Identify which cell holds the provided text, then report its (x, y) central coordinate. 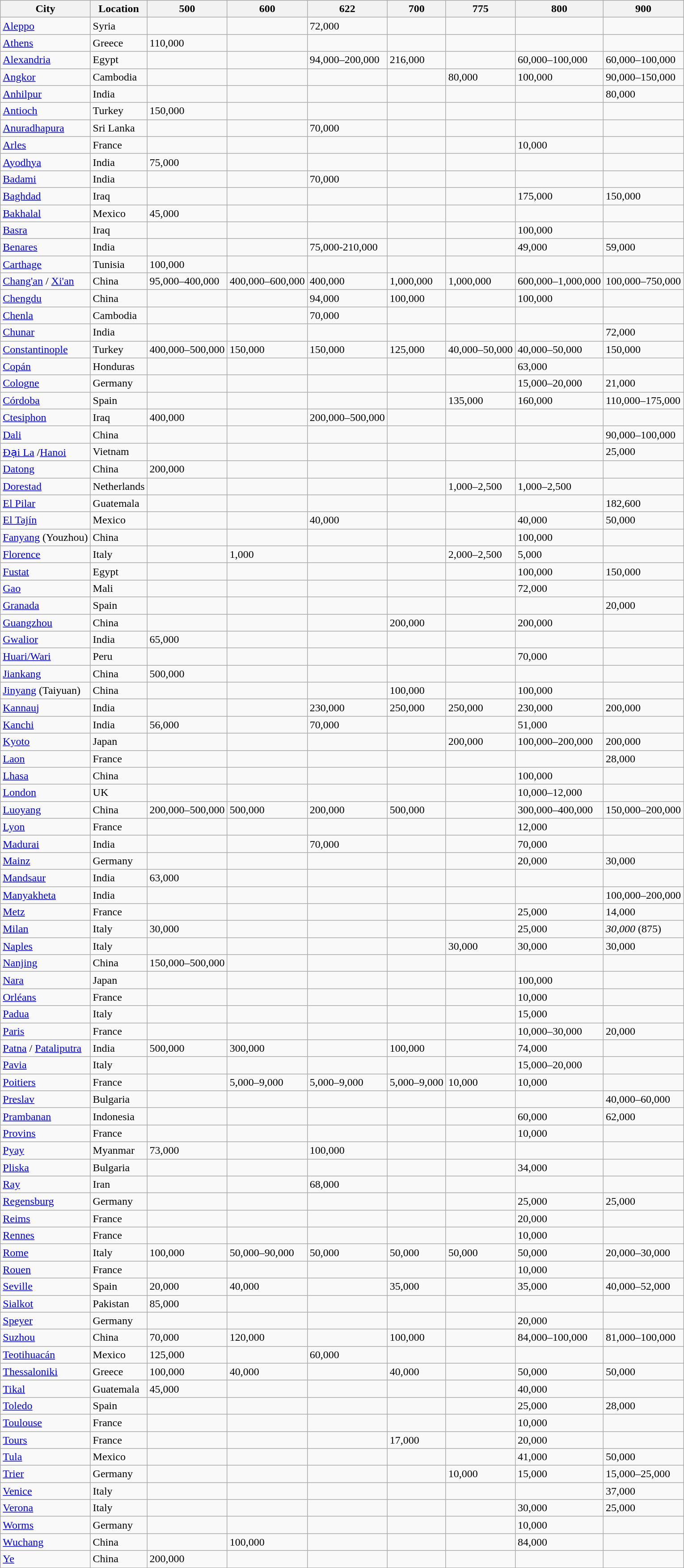
Peru (119, 657)
Córdoba (46, 400)
50,000–90,000 (267, 1253)
74,000 (559, 1048)
182,600 (643, 503)
Jiankang (46, 674)
Carthage (46, 264)
Mainz (46, 861)
Patna / Pataliputra (46, 1048)
Iran (119, 1185)
94,000 (347, 298)
14,000 (643, 912)
Indonesia (119, 1116)
Guangzhou (46, 622)
Myanmar (119, 1150)
Syria (119, 26)
Basra (46, 230)
El Pilar (46, 503)
1,000 (267, 554)
Ctesiphon (46, 417)
Ayodhya (46, 162)
Fanyang (Youzhou) (46, 537)
Provins (46, 1133)
100,000–750,000 (643, 281)
73,000 (187, 1150)
Pavia (46, 1065)
Bakhalal (46, 213)
El Tajín (46, 520)
62,000 (643, 1116)
Laon (46, 759)
600 (267, 9)
Wuchang (46, 1542)
40,000–52,000 (643, 1287)
Tours (46, 1440)
Mandsaur (46, 878)
Pliska (46, 1167)
London (46, 793)
Speyer (46, 1321)
56,000 (187, 725)
Worms (46, 1525)
95,000–400,000 (187, 281)
150,000–500,000 (187, 963)
Location (119, 9)
500 (187, 9)
Gwalior (46, 640)
Tikal (46, 1389)
41,000 (559, 1457)
34,000 (559, 1167)
Jinyang (Taiyuan) (46, 691)
Lhasa (46, 776)
Sri Lanka (119, 128)
Seville (46, 1287)
150,000–200,000 (643, 810)
10,000–12,000 (559, 793)
UK (119, 793)
City (46, 9)
Datong (46, 469)
21,000 (643, 383)
Reims (46, 1219)
Athens (46, 43)
Angkor (46, 77)
Mali (119, 588)
Cologne (46, 383)
Rennes (46, 1236)
Preslav (46, 1099)
135,000 (480, 400)
600,000–1,000,000 (559, 281)
Orléans (46, 997)
Kyoto (46, 742)
Pakistan (119, 1304)
20,000–30,000 (643, 1253)
175,000 (559, 196)
Pyay (46, 1150)
59,000 (643, 247)
Chunar (46, 332)
17,000 (417, 1440)
Paris (46, 1031)
Badami (46, 179)
Tula (46, 1457)
400,000–500,000 (187, 349)
12,000 (559, 827)
216,000 (417, 60)
Sialkot (46, 1304)
10,000–30,000 (559, 1031)
300,000 (267, 1048)
Naples (46, 946)
Arles (46, 145)
65,000 (187, 640)
Aleppo (46, 26)
Milan (46, 929)
Nanjing (46, 963)
120,000 (267, 1338)
Dali (46, 434)
5,000 (559, 554)
Regensburg (46, 1202)
Benares (46, 247)
37,000 (643, 1491)
30,000 (875) (643, 929)
700 (417, 9)
Antioch (46, 111)
90,000–100,000 (643, 434)
2,000–2,500 (480, 554)
Copán (46, 366)
Anuradhapura (46, 128)
110,000–175,000 (643, 400)
Ray (46, 1185)
Lyon (46, 827)
Dorestad (46, 486)
160,000 (559, 400)
Kannauj (46, 708)
900 (643, 9)
400,000–600,000 (267, 281)
Chengdu (46, 298)
622 (347, 9)
81,000–100,000 (643, 1338)
Constantinople (46, 349)
Chenla (46, 315)
Toledo (46, 1406)
Fustat (46, 571)
Prambanan (46, 1116)
Rouen (46, 1270)
85,000 (187, 1304)
Anhilpur (46, 94)
Netherlands (119, 486)
75,000-210,000 (347, 247)
84,000–100,000 (559, 1338)
Metz (46, 912)
110,000 (187, 43)
Huari/Wari (46, 657)
84,000 (559, 1542)
15,000–25,000 (643, 1474)
Thessaloniki (46, 1372)
Venice (46, 1491)
Đại La /Hanoi (46, 452)
Florence (46, 554)
Verona (46, 1508)
Granada (46, 605)
Nara (46, 980)
Gao (46, 588)
Madurai (46, 844)
800 (559, 9)
Kanchi (46, 725)
Chang'an / Xi'an (46, 281)
75,000 (187, 162)
Padua (46, 1014)
51,000 (559, 725)
68,000 (347, 1185)
Toulouse (46, 1423)
Luoyang (46, 810)
Vietnam (119, 452)
Rome (46, 1253)
40,000–60,000 (643, 1099)
Teotihuacán (46, 1355)
90,000–150,000 (643, 77)
Suzhou (46, 1338)
Ye (46, 1559)
775 (480, 9)
Poitiers (46, 1082)
300,000–400,000 (559, 810)
Baghdad (46, 196)
Tunisia (119, 264)
Alexandria (46, 60)
Honduras (119, 366)
Trier (46, 1474)
94,000–200,000 (347, 60)
49,000 (559, 247)
Manyakheta (46, 895)
